Locate the cell with the specified text and output its (x, y) center coordinate. 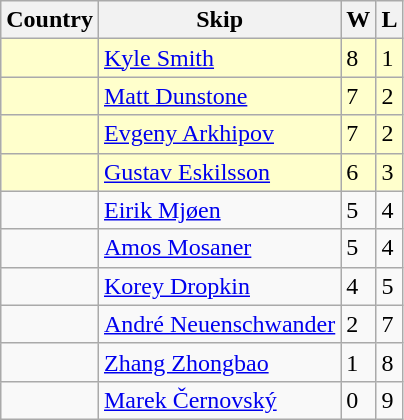
W (358, 20)
André Neuenschwander (219, 324)
Skip (219, 20)
3 (390, 172)
Eirik Mjøen (219, 210)
Gustav Eskilsson (219, 172)
9 (390, 400)
Kyle Smith (219, 58)
0 (358, 400)
6 (358, 172)
Evgeny Arkhipov (219, 134)
Korey Dropkin (219, 286)
Zhang Zhongbao (219, 362)
L (390, 20)
Marek Černovský (219, 400)
Matt Dunstone (219, 96)
Amos Mosaner (219, 248)
Country (50, 20)
